For the text-containing cell, return its midpoint in [X, Y] coordinate format. 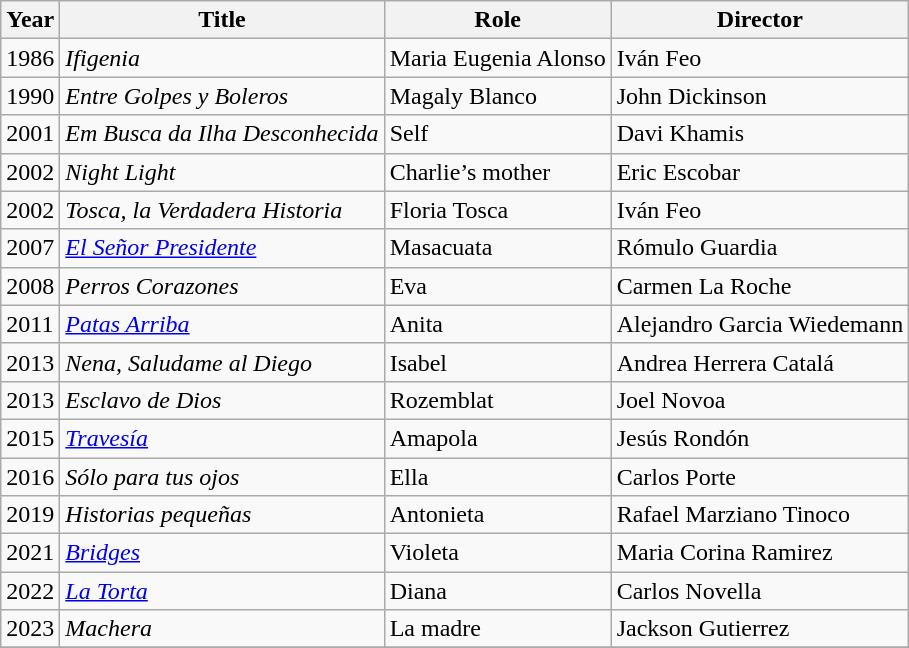
Maria Eugenia Alonso [498, 58]
Masacuata [498, 248]
Joel Novoa [760, 400]
2011 [30, 324]
2008 [30, 286]
Ella [498, 477]
Eva [498, 286]
Carmen La Roche [760, 286]
Amapola [498, 438]
Magaly Blanco [498, 96]
La madre [498, 629]
Self [498, 134]
Nena, Saludame al Diego [222, 362]
Alejandro Garcia Wiedemann [760, 324]
2001 [30, 134]
Carlos Porte [760, 477]
Violeta [498, 553]
Role [498, 20]
Machera [222, 629]
2023 [30, 629]
2015 [30, 438]
Eric Escobar [760, 172]
2022 [30, 591]
Davi Khamis [760, 134]
2021 [30, 553]
Travesía [222, 438]
1986 [30, 58]
2019 [30, 515]
Maria Corina Ramirez [760, 553]
Director [760, 20]
Diana [498, 591]
Perros Corazones [222, 286]
Anita [498, 324]
Rozemblat [498, 400]
Charlie’s mother [498, 172]
Jackson Gutierrez [760, 629]
Historias pequeñas [222, 515]
La Torta [222, 591]
Ifigenia [222, 58]
Patas Arriba [222, 324]
Tosca, la Verdadera Historia [222, 210]
John Dickinson [760, 96]
2016 [30, 477]
Esclavo de Dios [222, 400]
Em Busca da Ilha Desconhecida [222, 134]
Year [30, 20]
Entre Golpes y Boleros [222, 96]
Isabel [498, 362]
Sólo para tus ojos [222, 477]
Title [222, 20]
Carlos Novella [760, 591]
Rafael Marziano Tinoco [760, 515]
2007 [30, 248]
Rómulo Guardia [760, 248]
1990 [30, 96]
Antonieta [498, 515]
Night Light [222, 172]
Jesús Rondón [760, 438]
El Señor Presidente [222, 248]
Andrea Herrera Catalá [760, 362]
Bridges [222, 553]
Floria Tosca [498, 210]
